Output the (x, y) coordinate of the center of the cell containing the given text.  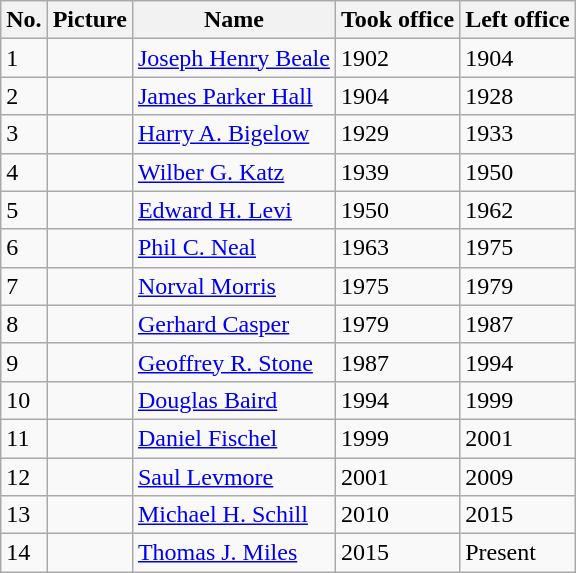
10 (24, 400)
1 (24, 58)
Douglas Baird (234, 400)
2 (24, 96)
Took office (397, 20)
3 (24, 134)
4 (24, 172)
Picture (90, 20)
9 (24, 362)
1962 (518, 210)
7 (24, 286)
Daniel Fischel (234, 438)
1902 (397, 58)
Joseph Henry Beale (234, 58)
12 (24, 477)
Norval Morris (234, 286)
James Parker Hall (234, 96)
Present (518, 553)
11 (24, 438)
1933 (518, 134)
Thomas J. Miles (234, 553)
Harry A. Bigelow (234, 134)
1963 (397, 248)
2009 (518, 477)
Saul Levmore (234, 477)
Left office (518, 20)
1929 (397, 134)
Michael H. Schill (234, 515)
Phil C. Neal (234, 248)
5 (24, 210)
No. (24, 20)
2010 (397, 515)
Edward H. Levi (234, 210)
1928 (518, 96)
Name (234, 20)
Geoffrey R. Stone (234, 362)
6 (24, 248)
Wilber G. Katz (234, 172)
Gerhard Casper (234, 324)
13 (24, 515)
8 (24, 324)
1939 (397, 172)
14 (24, 553)
